Extract the [X, Y] coordinate from the center of the cell holding the provided text.  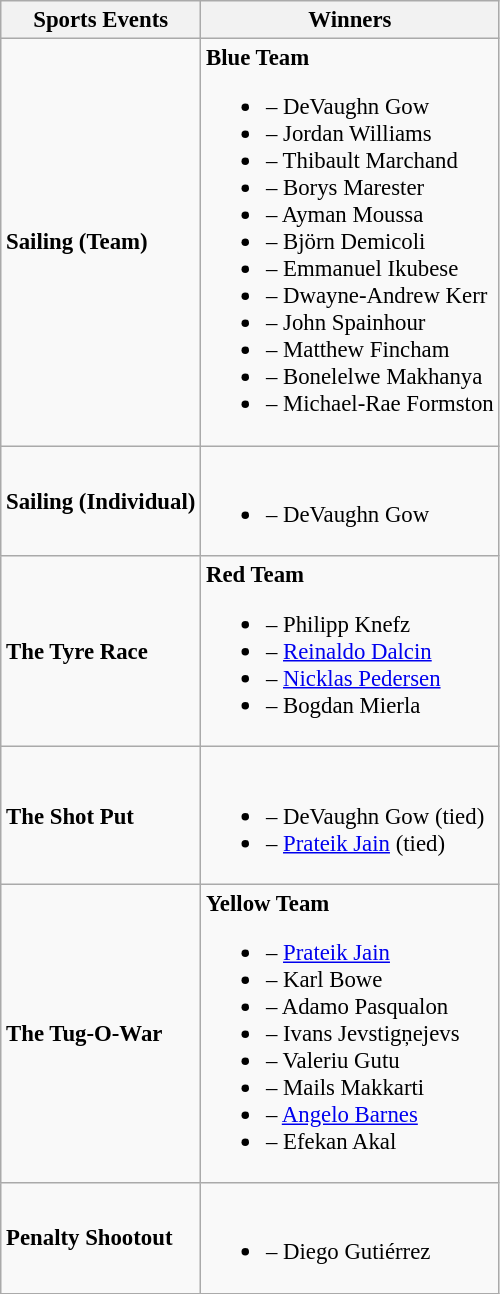
Sailing (Team) [101, 242]
The Tyre Race [101, 652]
– Diego Gutiérrez [350, 1238]
Red Team – Philipp Knefz – Reinaldo Dalcin – Nicklas Pedersen – Bogdan Mierla [350, 652]
Yellow Team – Prateik Jain – Karl Bowe – Adamo Pasqualon – Ivans Jevstigņejevs – Valeriu Gutu – Mails Makkarti – Angelo Barnes – Efekan Akal [350, 1034]
Sailing (Individual) [101, 501]
Sports Events [101, 20]
The Shot Put [101, 816]
– DeVaughn Gow (tied) – Prateik Jain (tied) [350, 816]
– DeVaughn Gow [350, 501]
Winners [350, 20]
The Tug-O-War [101, 1034]
Penalty Shootout [101, 1238]
